Capture the cell that displays the provided text and extract its [x, y] central coordinate. 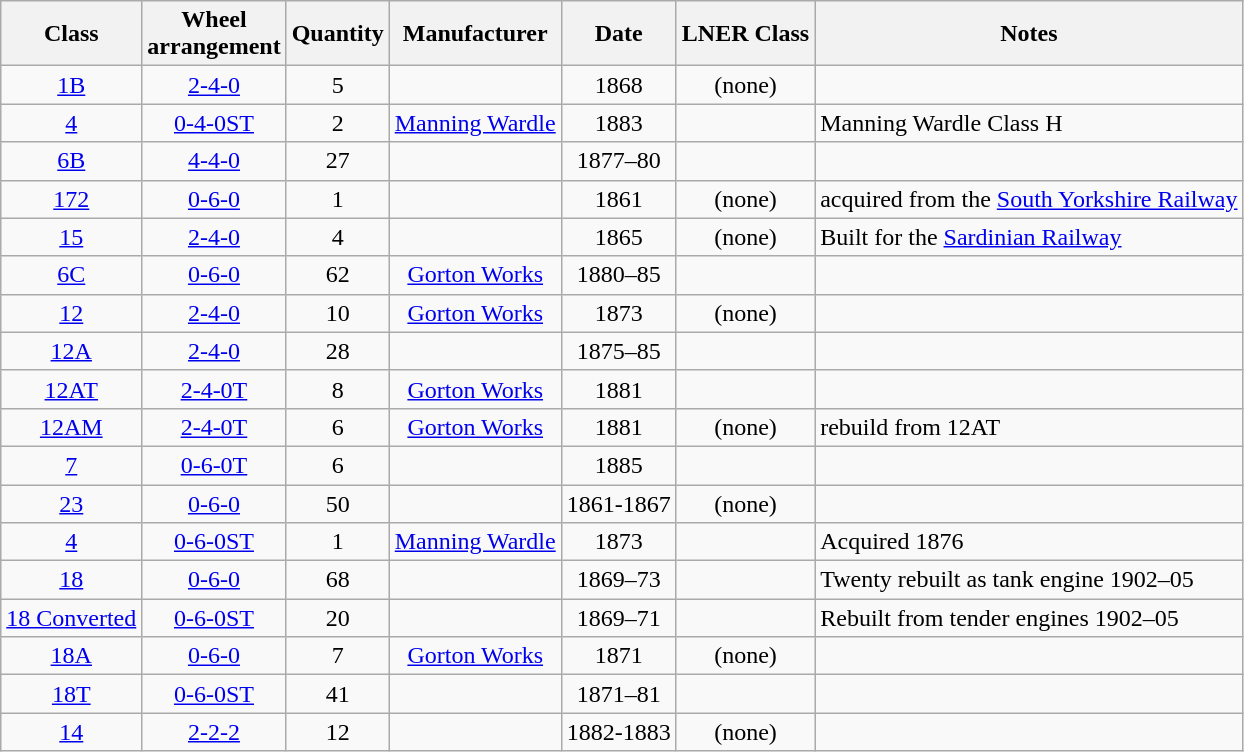
27 [338, 161]
1871 [618, 656]
Date [618, 34]
12AT [72, 389]
20 [338, 618]
6C [72, 275]
Quantity [338, 34]
1B [72, 85]
1885 [618, 465]
41 [338, 694]
Twenty rebuilt as tank engine 1902–05 [1029, 580]
Wheelarrangement [214, 34]
rebuild from 12AT [1029, 427]
Notes [1029, 34]
18A [72, 656]
12AM [72, 427]
1871–81 [618, 694]
172 [72, 199]
62 [338, 275]
2 [338, 123]
1861 [618, 199]
1877–80 [618, 161]
1883 [618, 123]
15 [72, 237]
23 [72, 503]
28 [338, 351]
acquired from the South Yorkshire Railway [1029, 199]
1861-1867 [618, 503]
10 [338, 313]
2-2-2 [214, 732]
68 [338, 580]
1882-1883 [618, 732]
1880–85 [618, 275]
5 [338, 85]
1869–73 [618, 580]
1865 [618, 237]
Rebuilt from tender engines 1902–05 [1029, 618]
4-4-0 [214, 161]
50 [338, 503]
1869–71 [618, 618]
18 [72, 580]
0-4-0ST [214, 123]
Class [72, 34]
1868 [618, 85]
12A [72, 351]
0-6-0T [214, 465]
18T [72, 694]
8 [338, 389]
Built for the Sardinian Railway [1029, 237]
6B [72, 161]
Manufacturer [475, 34]
1875–85 [618, 351]
18 Converted [72, 618]
LNER Class [745, 34]
14 [72, 732]
Acquired 1876 [1029, 542]
Manning Wardle Class H [1029, 123]
